Provide the (X, Y) coordinate of the cell's center where the given text is located.  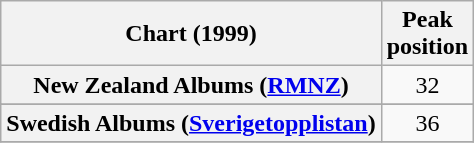
Peakposition (427, 34)
Swedish Albums (Sverigetopplistan) (191, 123)
32 (427, 85)
New Zealand Albums (RMNZ) (191, 85)
36 (427, 123)
Chart (1999) (191, 34)
